Find where the given text appears and provide that cell's center as [x, y] coordinate. 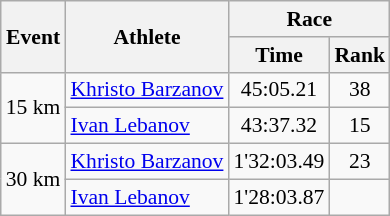
Athlete [146, 36]
15 [360, 126]
15 km [34, 108]
Time [278, 55]
1'32:03.49 [278, 162]
30 km [34, 180]
38 [360, 90]
1'28:03.87 [278, 197]
23 [360, 162]
43:37.32 [278, 126]
Event [34, 36]
45:05.21 [278, 90]
Rank [360, 55]
Race [309, 19]
